Scan for the cell matching the given text and deliver its (x, y) coordinate at center. 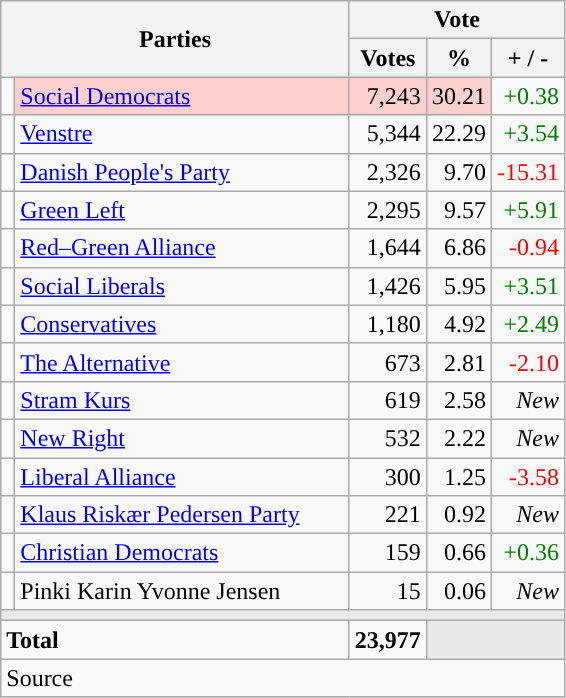
1,180 (388, 324)
+3.54 (528, 134)
The Alternative (182, 362)
% (458, 58)
Source (283, 678)
Total (176, 640)
2,326 (388, 172)
-15.31 (528, 172)
Christian Democrats (182, 553)
Red–Green Alliance (182, 248)
1,426 (388, 286)
0.06 (458, 591)
619 (388, 400)
Stram Kurs (182, 400)
Klaus Riskær Pedersen Party (182, 515)
6.86 (458, 248)
1.25 (458, 477)
Danish People's Party (182, 172)
30.21 (458, 96)
Social Liberals (182, 286)
Social Democrats (182, 96)
5,344 (388, 134)
673 (388, 362)
New Right (182, 438)
2.81 (458, 362)
9.70 (458, 172)
Conservatives (182, 324)
2,295 (388, 210)
+0.38 (528, 96)
-2.10 (528, 362)
2.22 (458, 438)
+3.51 (528, 286)
5.95 (458, 286)
0.66 (458, 553)
7,243 (388, 96)
Votes (388, 58)
+2.49 (528, 324)
23,977 (388, 640)
-3.58 (528, 477)
Green Left (182, 210)
Vote (456, 20)
4.92 (458, 324)
15 (388, 591)
+ / - (528, 58)
9.57 (458, 210)
Venstre (182, 134)
22.29 (458, 134)
0.92 (458, 515)
-0.94 (528, 248)
+0.36 (528, 553)
159 (388, 553)
Liberal Alliance (182, 477)
Pinki Karin Yvonne Jensen (182, 591)
221 (388, 515)
532 (388, 438)
300 (388, 477)
2.58 (458, 400)
+5.91 (528, 210)
1,644 (388, 248)
Parties (176, 39)
